Capture the cell that displays the provided text and extract its (X, Y) central coordinate. 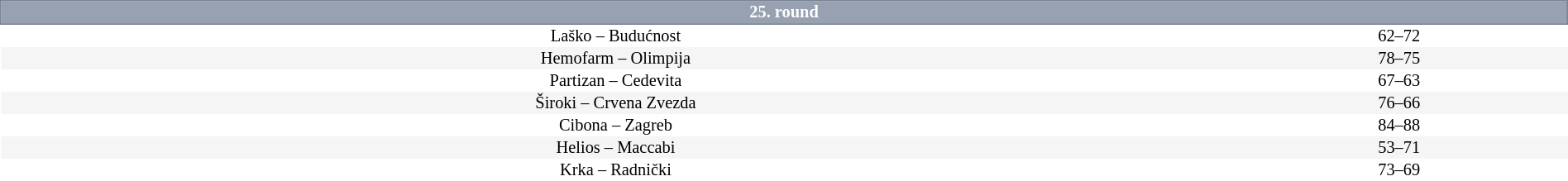
76–66 (1399, 102)
Partizan – Cedevita (615, 81)
73–69 (1399, 170)
62–72 (1399, 36)
Laško – Budućnost (615, 36)
84–88 (1399, 126)
Cibona – Zagreb (615, 126)
Krka – Radnički (615, 170)
Široki – Crvena Zvezda (615, 102)
67–63 (1399, 81)
25. round (784, 12)
78–75 (1399, 58)
Hemofarm – Olimpija (615, 58)
53–71 (1399, 147)
Helios – Maccabi (615, 147)
